Identify which cell holds the provided text, then report its (x, y) central coordinate. 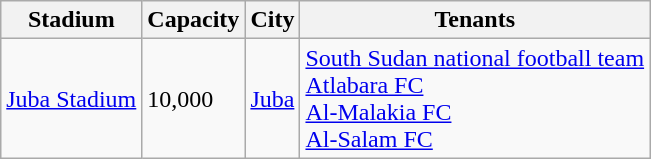
Juba (272, 98)
Juba Stadium (72, 98)
Stadium (72, 20)
Capacity (194, 20)
City (272, 20)
Tenants (475, 20)
10,000 (194, 98)
South Sudan national football teamAtlabara FCAl-Malakia FC Al-Salam FC (475, 98)
